For the text-containing cell, return its midpoint in [X, Y] coordinate format. 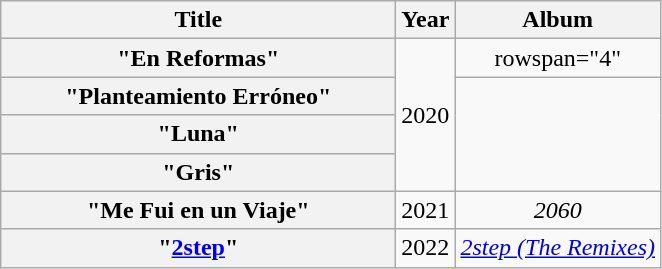
2022 [426, 248]
2020 [426, 115]
Year [426, 20]
2step (The Remixes) [558, 248]
rowspan="4" [558, 58]
"Planteamiento Erróneo" [198, 96]
Title [198, 20]
"2step" [198, 248]
2060 [558, 210]
"En Reformas" [198, 58]
"Luna" [198, 134]
Album [558, 20]
"Me Fui en un Viaje" [198, 210]
2021 [426, 210]
"Gris" [198, 172]
